For the text-containing cell, return its midpoint in [X, Y] coordinate format. 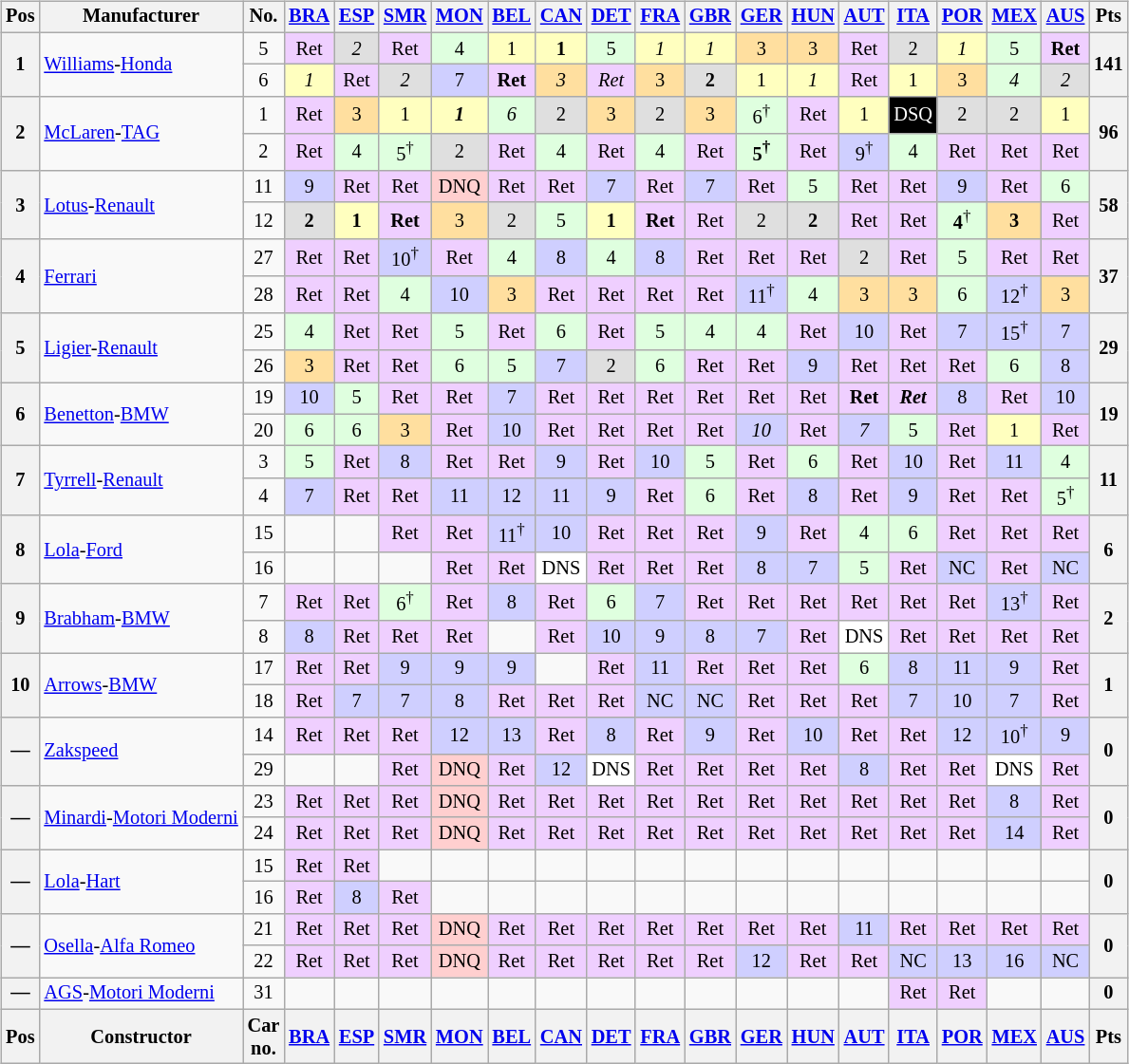
Brabham-BMW [141, 619]
13† [1014, 602]
17 [264, 669]
24 [264, 833]
27 [264, 258]
4† [963, 220]
23 [264, 802]
141 [1108, 65]
Lola-Ford [141, 551]
No. [264, 17]
DSQ [913, 116]
Zakspeed [141, 752]
Ligier-Renault [141, 347]
96 [1108, 134]
AGS-Motori Moderni [141, 994]
McLaren-TAG [141, 134]
Benetton-BMW [141, 414]
37 [1108, 276]
Carno. [264, 1036]
Osella-Alfa Romeo [141, 945]
Manufacturer [141, 17]
Tyrrell-Renault [141, 480]
18 [264, 700]
25 [264, 332]
20 [264, 430]
58 [1108, 205]
Lotus-Renault [141, 205]
15† [1014, 332]
Constructor [141, 1036]
31 [264, 994]
Ferrari [141, 276]
Arrows-BMW [141, 685]
Lola-Hart [141, 881]
9† [864, 152]
Minardi-Motori Moderni [141, 818]
Williams-Honda [141, 65]
21 [264, 929]
26 [264, 366]
28 [264, 294]
12† [1014, 294]
22 [264, 961]
